Locate the cell with the specified text and output its (x, y) center coordinate. 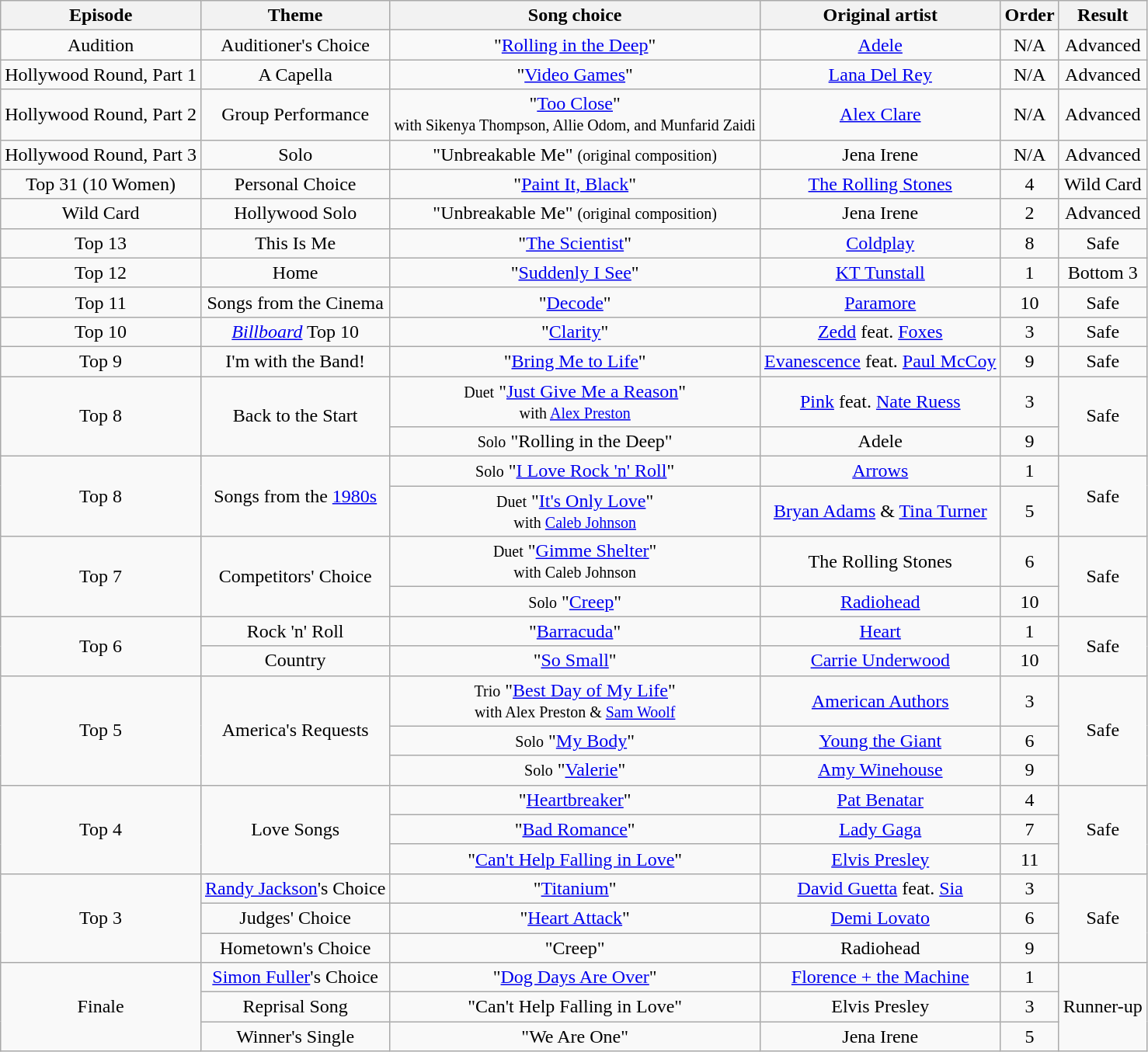
I'm with the Band! (295, 361)
Paramore (880, 302)
Top 31 (10 Women) (101, 184)
Auditioner's Choice (295, 45)
Order (1030, 16)
Simon Fuller's Choice (295, 977)
"Paint It, Black" (575, 184)
11 (1030, 859)
"Too Close"with Sikenya Thompson, Allie Odom, and Munfarid Zaidi (575, 115)
"Heart Attack" (575, 918)
Group Performance (295, 115)
"Heartbreaker" (575, 800)
Pink feat. Nate Ruess (880, 401)
"Bad Romance" (575, 829)
Trio "Best Day of My Life"with Alex Preston & Sam Woolf (575, 700)
Lana Del Rey (880, 75)
Competitors' Choice (295, 576)
Top 11 (101, 302)
Billboard Top 10 (295, 332)
"Titanium" (575, 888)
Songs from the 1980s (295, 497)
Result (1103, 16)
Runner-up (1103, 1007)
Hollywood Round, Part 2 (101, 115)
Finale (101, 1007)
Bryan Adams & Tina Turner (880, 511)
Duet "Just Give Me a Reason"with Alex Preston (575, 401)
Home (295, 273)
Solo "I Love Rock 'n' Roll" (575, 471)
"We Are One" (575, 1036)
Reprisal Song (295, 1007)
Arrows (880, 471)
Hollywood Round, Part 1 (101, 75)
Rock 'n' Roll (295, 631)
Lady Gaga (880, 829)
Top 4 (101, 829)
Hollywood Solo (295, 214)
"Barracuda" (575, 631)
Pat Benatar (880, 800)
Winner's Single (295, 1036)
Bottom 3 (1103, 273)
Solo (295, 155)
Solo "Rolling in the Deep" (575, 442)
2 (1030, 214)
"The Scientist" (575, 243)
"Video Games" (575, 75)
Top 3 (101, 918)
Evanescence feat. Paul McCoy (880, 361)
Zedd feat. Foxes (880, 332)
A Capella (295, 75)
Duet "Gimme Shelter"with Caleb Johnson (575, 562)
Young the Giant (880, 741)
Coldplay (880, 243)
Episode (101, 16)
7 (1030, 829)
"So Small" (575, 661)
Audition (101, 45)
"Clarity" (575, 332)
Hometown's Choice (295, 948)
"Dog Days Are Over" (575, 977)
Top 10 (101, 332)
Heart (880, 631)
Song choice (575, 16)
8 (1030, 243)
Top 12 (101, 273)
Florence + the Machine (880, 977)
"Rolling in the Deep" (575, 45)
"Bring Me to Life" (575, 361)
Hollywood Round, Part 3 (101, 155)
Top 5 (101, 730)
KT Tunstall (880, 273)
Personal Choice (295, 184)
Solo "Valerie" (575, 770)
Amy Winehouse (880, 770)
Demi Lovato (880, 918)
Duet "It's Only Love"with Caleb Johnson (575, 511)
"Suddenly I See" (575, 273)
Solo "My Body" (575, 741)
American Authors (880, 700)
Judges' Choice (295, 918)
Theme (295, 16)
Top 6 (101, 646)
Back to the Start (295, 416)
David Guetta feat. Sia (880, 888)
Top 7 (101, 576)
Randy Jackson's Choice (295, 888)
Top 13 (101, 243)
Country (295, 661)
Alex Clare (880, 115)
"Creep" (575, 948)
Songs from the Cinema (295, 302)
America's Requests (295, 730)
Carrie Underwood (880, 661)
Original artist (880, 16)
Love Songs (295, 829)
Solo "Creep" (575, 602)
"Decode" (575, 302)
This Is Me (295, 243)
Top 9 (101, 361)
